Determine the [X, Y] coordinate at the center of the cell enclosing the given text.  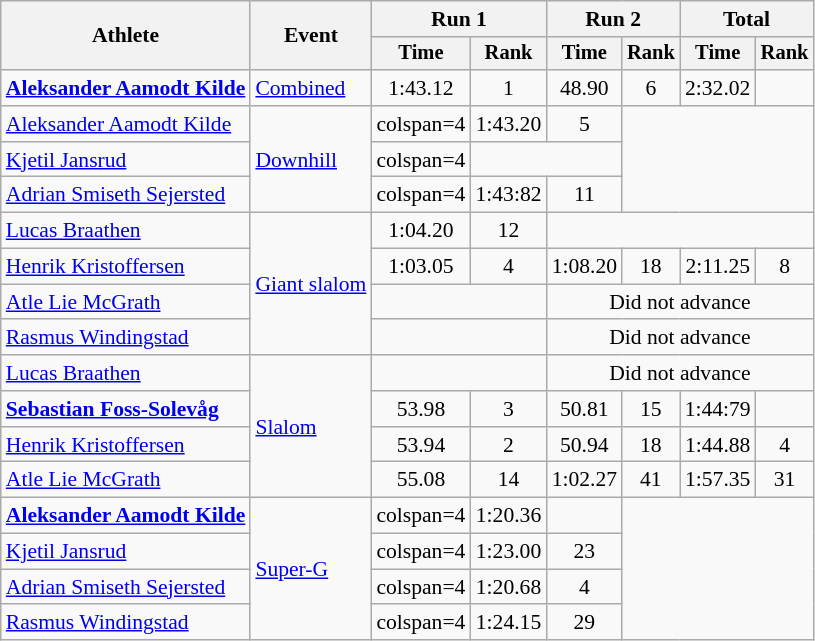
Run 1 [458, 19]
1:43.12 [420, 88]
1:08.20 [584, 267]
Total [747, 19]
2:11.25 [718, 267]
8 [785, 267]
29 [584, 623]
1:44.88 [718, 445]
48.90 [584, 88]
53.98 [420, 409]
1:24.15 [508, 623]
1 [508, 88]
12 [508, 231]
2:32.02 [718, 88]
Athlete [126, 36]
11 [584, 195]
Event [310, 36]
3 [508, 409]
1:57.35 [718, 480]
Downhill [310, 160]
1:23.00 [508, 552]
1:20.36 [508, 516]
Slalom [310, 426]
1:43:82 [508, 195]
1:20.68 [508, 587]
Super-G [310, 569]
14 [508, 480]
1:44:79 [718, 409]
23 [584, 552]
50.94 [584, 445]
2 [508, 445]
1:43.20 [508, 124]
6 [651, 88]
Combined [310, 88]
1:04.20 [420, 231]
15 [651, 409]
Sebastian Foss-Solevåg [126, 409]
1:02.27 [584, 480]
53.94 [420, 445]
41 [651, 480]
Run 2 [614, 19]
31 [785, 480]
50.81 [584, 409]
5 [584, 124]
Giant slalom [310, 284]
1:03.05 [420, 267]
55.08 [420, 480]
